Provide the [x, y] coordinate of the cell's center where the given text is located.  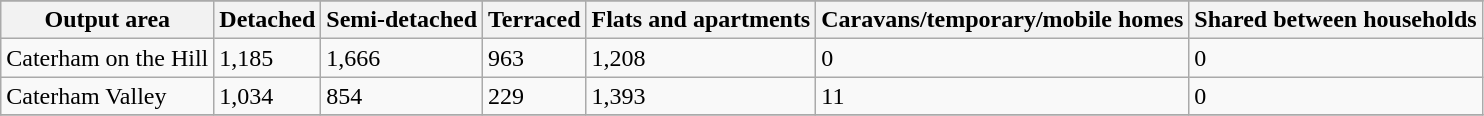
Semi-detached [402, 20]
Flats and apartments [701, 20]
Caterham Valley [108, 96]
854 [402, 96]
1,185 [268, 58]
Detached [268, 20]
1,393 [701, 96]
11 [1002, 96]
229 [534, 96]
Caterham on the Hill [108, 58]
1,666 [402, 58]
Caravans/temporary/mobile homes [1002, 20]
Output area [108, 20]
1,208 [701, 58]
1,034 [268, 96]
Shared between households [1336, 20]
Terraced [534, 20]
963 [534, 58]
